Identify which cell holds the provided text, then report its (x, y) central coordinate. 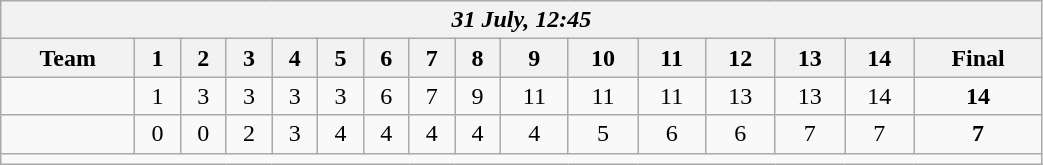
12 (741, 58)
Final (978, 58)
10 (603, 58)
31 July, 12:45 (522, 20)
8 (478, 58)
Team (68, 58)
